Pinpoint the cell where the given text exists, returning its [X, Y] midpoint coordinate. 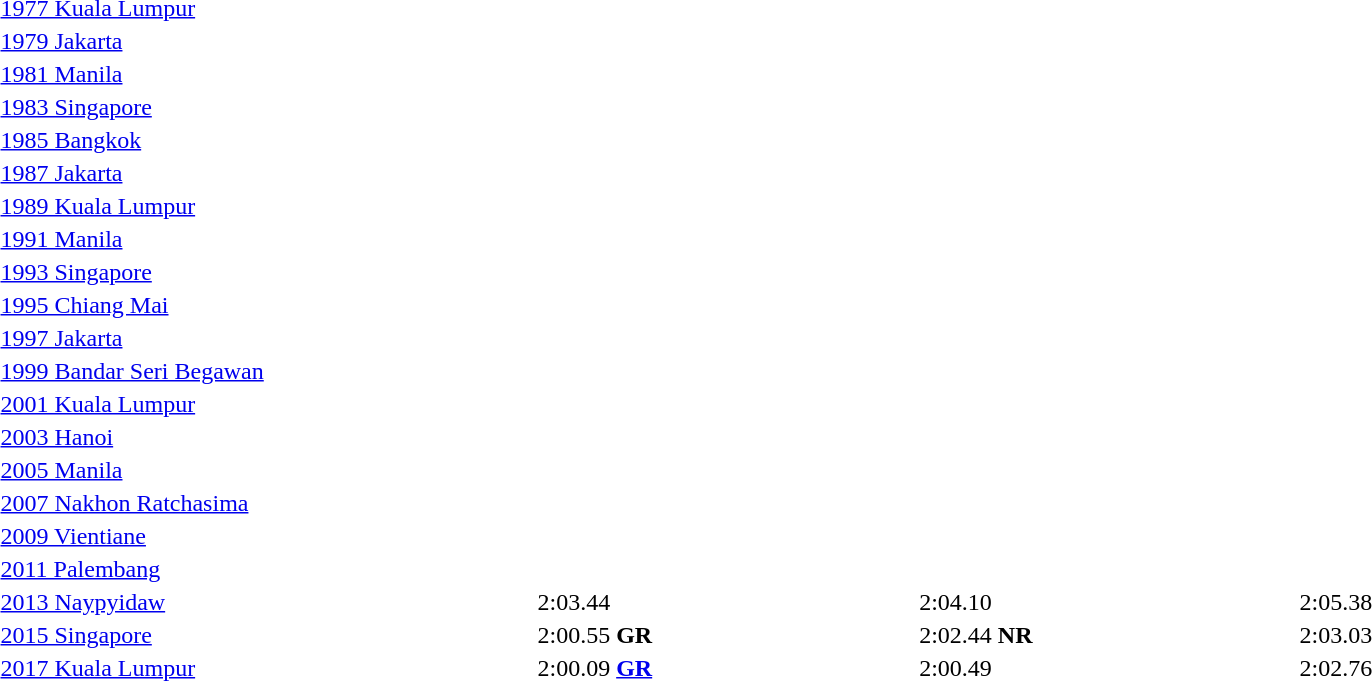
2:02.44 NR [976, 635]
2:03.44 [595, 602]
2:00.55 GR [595, 635]
2:04.10 [976, 602]
